Return the [X, Y] coordinate for the center point of the cell that contains the specified text.  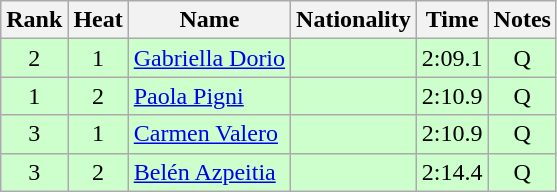
Belén Azpeitia [209, 172]
Name [209, 20]
Heat [98, 20]
Rank [34, 20]
2:14.4 [452, 172]
Paola Pigni [209, 96]
2:09.1 [452, 58]
Nationality [354, 20]
Gabriella Dorio [209, 58]
Notes [522, 20]
Carmen Valero [209, 134]
Time [452, 20]
